Capture the cell that displays the provided text and extract its [x, y] central coordinate. 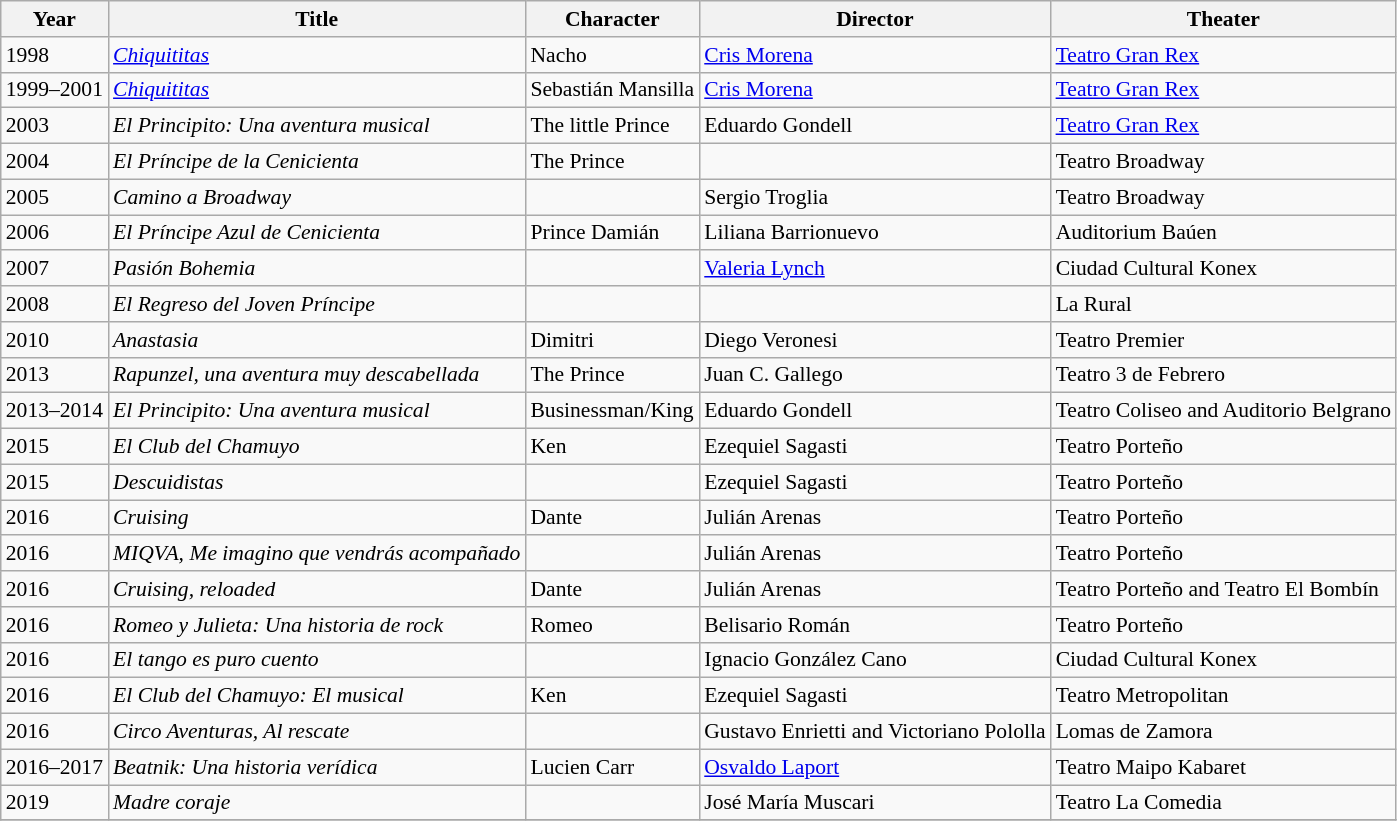
2006 [54, 233]
Diego Veronesi [874, 340]
Director [874, 19]
Teatro Premier [1224, 340]
Character [612, 19]
Lomas de Zamora [1224, 732]
Prince Damián [612, 233]
Dimitri [612, 340]
Cruising [316, 518]
Cruising, reloaded [316, 589]
Valeria Lynch [874, 269]
El Príncipe Azul de Cenicienta [316, 233]
2010 [54, 340]
2003 [54, 126]
Camino a Broadway [316, 197]
2013–2014 [54, 411]
Anastasia [316, 340]
Theater [1224, 19]
El Príncipe de la Cenicienta [316, 162]
2019 [54, 803]
Circo Aventuras, Al rescate [316, 732]
Liliana Barrionuevo [874, 233]
Title [316, 19]
2005 [54, 197]
El Regreso del Joven Príncipe [316, 304]
Teatro Coliseo and Auditorio Belgrano [1224, 411]
Year [54, 19]
El tango es puro cuento [316, 660]
2007 [54, 269]
Sebastián Mansilla [612, 90]
Teatro Maipo Kabaret [1224, 767]
Romeo [612, 625]
1999–2001 [54, 90]
La Rural [1224, 304]
1998 [54, 55]
Belisario Román [874, 625]
Ignacio González Cano [874, 660]
Gustavo Enrietti and Victoriano Pololla [874, 732]
Rapunzel, una aventura muy descabellada [316, 375]
Juan C. Gallego [874, 375]
José María Muscari [874, 803]
Romeo y Julieta: Una historia de rock [316, 625]
Descuidistas [316, 482]
2016–2017 [54, 767]
Pasión Bohemia [316, 269]
Beatnik: Una historia verídica [316, 767]
Nacho [612, 55]
Teatro La Comedia [1224, 803]
Lucien Carr [612, 767]
MIQVA, Me imagino que vendrás acompañado [316, 554]
El Club del Chamuyo [316, 447]
2013 [54, 375]
Sergio Troglia [874, 197]
2004 [54, 162]
Teatro Porteño and Teatro El Bombín [1224, 589]
Businessman/King [612, 411]
2008 [54, 304]
Osvaldo Laport [874, 767]
The little Prince [612, 126]
Auditorium Baúen [1224, 233]
El Club del Chamuyo: El musical [316, 696]
Teatro Metropolitan [1224, 696]
Teatro 3 de Febrero [1224, 375]
Madre coraje [316, 803]
